For the text-containing cell, return its midpoint in [X, Y] coordinate format. 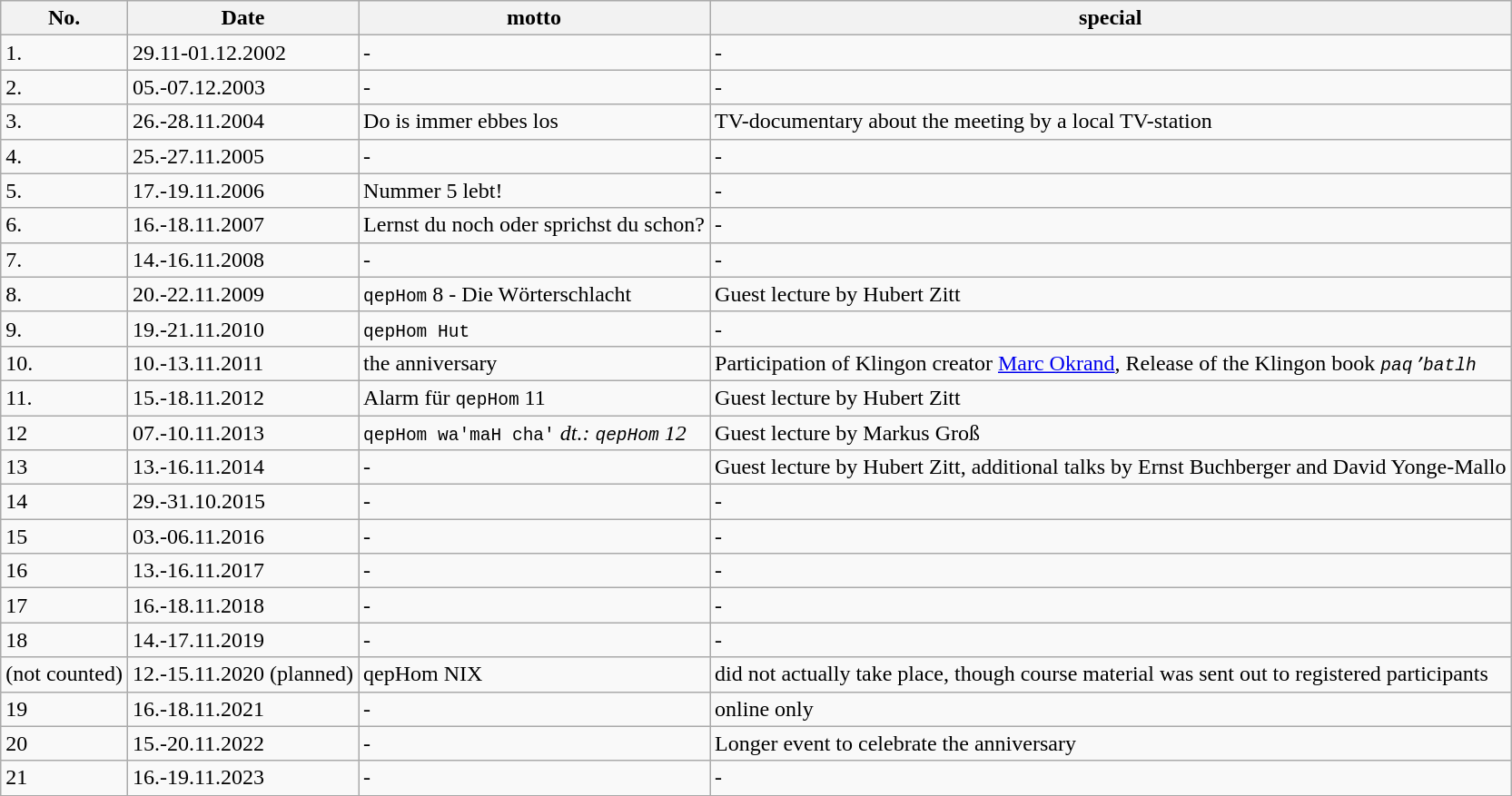
29.-31.10.2015 [242, 502]
motto [534, 18]
13.-16.11.2017 [242, 571]
Participation of Klingon creator Marc Okrand, Release of the Klingon book paqʼbatlh [1111, 363]
16.-18.11.2021 [242, 709]
2. [64, 87]
26.-28.11.2004 [242, 122]
17 [64, 605]
16 [64, 571]
10.-13.11.2011 [242, 363]
9. [64, 329]
12.-15.11.2020 (planned) [242, 674]
5. [64, 191]
16.-18.11.2018 [242, 605]
qepHom NIX [534, 674]
Lernst du noch oder sprichst du schon? [534, 225]
16.-18.11.2007 [242, 225]
Guest lecture by Hubert Zitt, additional talks by Ernst Buchberger and David Yonge-Mallo [1111, 467]
8. [64, 294]
4. [64, 156]
6. [64, 225]
the anniversary [534, 363]
Longer event to celebrate the anniversary [1111, 743]
17.-19.11.2006 [242, 191]
15 [64, 536]
Alarm für qepHom 11 [534, 398]
qepHom 8 - Die Wörterschlacht [534, 294]
did not actually take place, though course material was sent out to registered participants [1111, 674]
15.-20.11.2022 [242, 743]
13 [64, 467]
21 [64, 778]
10. [64, 363]
07.-10.11.2013 [242, 433]
14.-16.11.2008 [242, 260]
19.-21.11.2010 [242, 329]
special [1111, 18]
29.11-01.12.2002 [242, 53]
14 [64, 502]
No. [64, 18]
15.-18.11.2012 [242, 398]
1. [64, 53]
7. [64, 260]
Guest lecture by Markus Groß [1111, 433]
16.-19.11.2023 [242, 778]
19 [64, 709]
qepHom Hut [534, 329]
TV-documentary about the meeting by a local TV-station [1111, 122]
20 [64, 743]
online only [1111, 709]
13.-16.11.2014 [242, 467]
11. [64, 398]
Date [242, 18]
3. [64, 122]
12 [64, 433]
Nummer 5 lebt! [534, 191]
qepHom wa'maH cha' dt.: qepHom 12 [534, 433]
18 [64, 640]
14.-17.11.2019 [242, 640]
25.-27.11.2005 [242, 156]
05.-07.12.2003 [242, 87]
(not counted) [64, 674]
20.-22.11.2009 [242, 294]
03.-06.11.2016 [242, 536]
Do is immer ebbes los [534, 122]
